Search for the cell housing the specified text and yield its [X, Y] center coordinate. 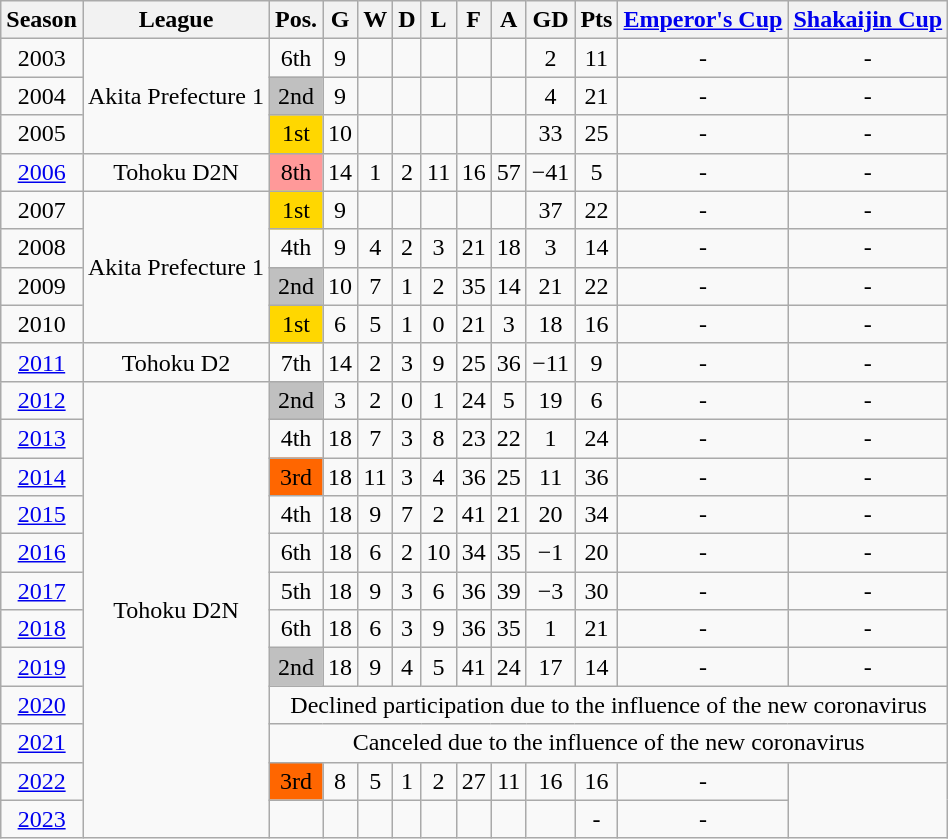
Declined participation due to the influence of the new coronavirus [608, 705]
7th [296, 362]
2005 [42, 134]
2022 [42, 781]
Pos. [296, 20]
Tohoku D2 [176, 362]
Shakaijin Cup [868, 20]
2023 [42, 819]
37 [550, 210]
2017 [42, 591]
23 [474, 438]
2006 [42, 172]
Emperor's Cup [703, 20]
Pts [596, 20]
57 [508, 172]
2011 [42, 362]
W [376, 20]
2010 [42, 324]
5th [296, 591]
2008 [42, 248]
2009 [42, 286]
27 [474, 781]
L [438, 20]
G [340, 20]
8th [296, 172]
−1 [550, 553]
2013 [42, 438]
A [508, 20]
−11 [550, 362]
30 [596, 591]
2016 [42, 553]
D [407, 20]
F [474, 20]
2003 [42, 58]
2012 [42, 400]
39 [508, 591]
2014 [42, 477]
Canceled due to the influence of the new coronavirus [608, 743]
33 [550, 134]
17 [550, 667]
GD [550, 20]
2015 [42, 515]
2020 [42, 705]
−41 [550, 172]
2007 [42, 210]
League [176, 20]
2019 [42, 667]
−3 [550, 591]
2021 [42, 743]
2018 [42, 629]
19 [550, 400]
2004 [42, 96]
Season [42, 20]
